Output the (X, Y) coordinate of the center of the cell containing the given text.  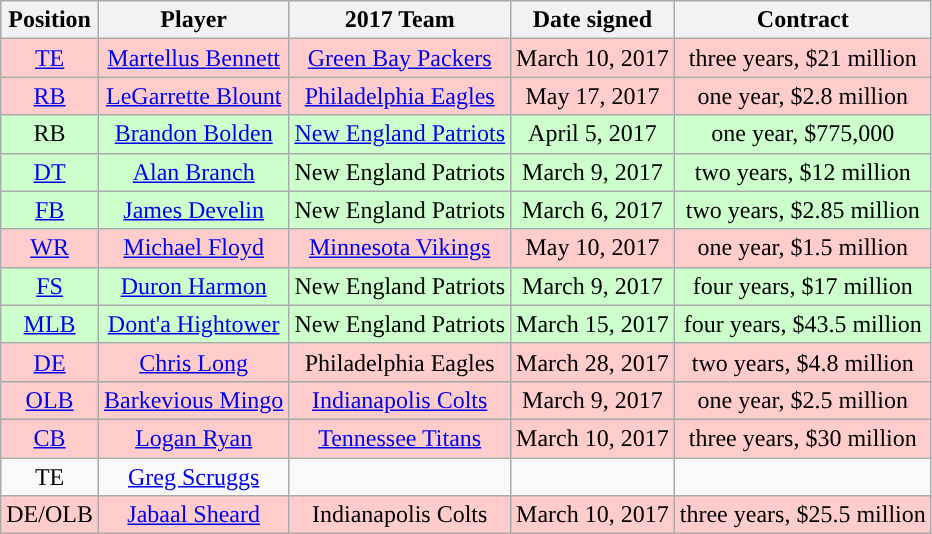
Barkevious Mingo (193, 400)
one year, $2.8 million (802, 96)
Minnesota Vikings (400, 248)
OLB (50, 400)
Alan Branch (193, 172)
Jabaal Sheard (193, 515)
May 17, 2017 (593, 96)
Martellus Bennett (193, 58)
Tennessee Titans (400, 438)
Greg Scruggs (193, 477)
four years, $43.5 million (802, 324)
WR (50, 248)
two years, $4.8 million (802, 362)
DE/OLB (50, 515)
May 10, 2017 (593, 248)
April 5, 2017 (593, 134)
CB (50, 438)
Michael Floyd (193, 248)
three years, $25.5 million (802, 515)
DE (50, 362)
FB (50, 210)
Green Bay Packers (400, 58)
James Develin (193, 210)
two years, $12 million (802, 172)
Contract (802, 20)
LeGarrette Blount (193, 96)
Player (193, 20)
MLB (50, 324)
one year, $2.5 million (802, 400)
Date signed (593, 20)
March 15, 2017 (593, 324)
four years, $17 million (802, 286)
Logan Ryan (193, 438)
FS (50, 286)
Chris Long (193, 362)
2017 Team (400, 20)
two years, $2.85 million (802, 210)
March 28, 2017 (593, 362)
Position (50, 20)
one year, $1.5 million (802, 248)
March 6, 2017 (593, 210)
three years, $30 million (802, 438)
one year, $775,000 (802, 134)
Brandon Bolden (193, 134)
three years, $21 million (802, 58)
Duron Harmon (193, 286)
Dont'a Hightower (193, 324)
DT (50, 172)
